Identify which cell holds the provided text, then report its (x, y) central coordinate. 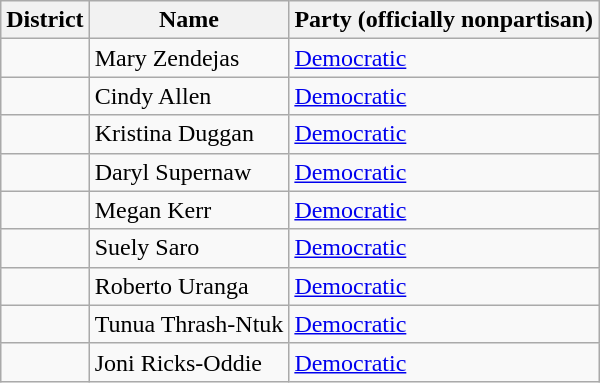
Party (officially nonpartisan) (444, 20)
Name (189, 20)
Megan Kerr (189, 210)
Roberto Uranga (189, 286)
Tunua Thrash-Ntuk (189, 324)
Suely Saro (189, 248)
Mary Zendejas (189, 58)
Joni Ricks-Oddie (189, 362)
Kristina Duggan (189, 134)
Daryl Supernaw (189, 172)
District (45, 20)
Cindy Allen (189, 96)
